Determine the (x, y) coordinate at the center of the cell enclosing the given text.  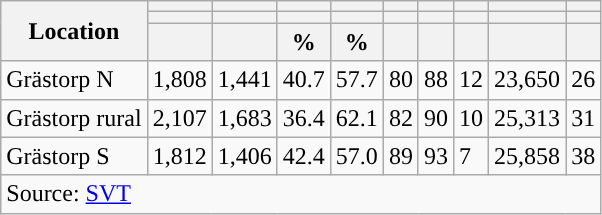
1,406 (244, 156)
93 (436, 156)
88 (436, 80)
31 (584, 118)
80 (400, 80)
Location (74, 31)
2,107 (180, 118)
25,858 (528, 156)
Grästorp S (74, 156)
7 (470, 156)
25,313 (528, 118)
57.7 (356, 80)
62.1 (356, 118)
23,650 (528, 80)
Source: SVT (301, 194)
12 (470, 80)
1,808 (180, 80)
1,812 (180, 156)
26 (584, 80)
1,683 (244, 118)
Grästorp rural (74, 118)
38 (584, 156)
10 (470, 118)
89 (400, 156)
90 (436, 118)
Grästorp N (74, 80)
36.4 (304, 118)
1,441 (244, 80)
42.4 (304, 156)
57.0 (356, 156)
40.7 (304, 80)
82 (400, 118)
